For the text-containing cell, return its midpoint in [x, y] coordinate format. 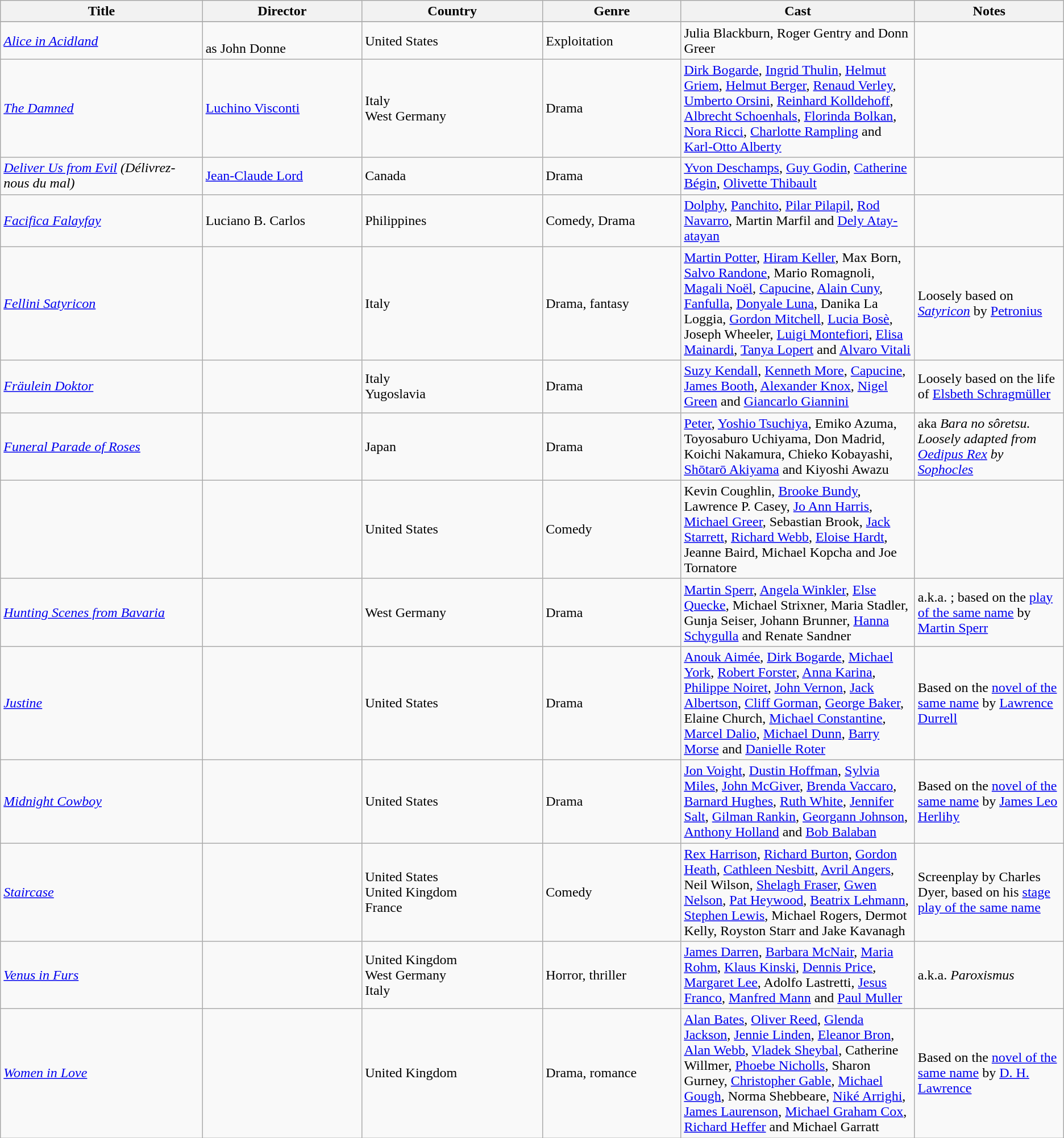
Venus in Furs [101, 975]
Dolphy, Panchito, Pilar Pilapil, Rod Navarro, Martin Marfil and Dely Atay-atayan [798, 220]
United StatesUnited KingdomFrance [452, 892]
West Germany [452, 612]
Drama, romance [612, 1074]
The Damned [101, 108]
Comedy, Drama [612, 220]
as John Donne [282, 41]
ItalyYugoslavia [452, 386]
Based on the novel of the same name by Lawrence Durrell [989, 703]
Yvon Deschamps, Guy Godin, Catherine Bégin, Olivette Thibault [798, 176]
Luciano B. Carlos [282, 220]
Cast [798, 11]
ItalyWest Germany [452, 108]
Japan [452, 447]
Italy [452, 303]
Facifica Falayfay [101, 220]
Genre [612, 11]
Drama, fantasy [612, 303]
Fräulein Doktor [101, 386]
Exploitation [612, 41]
Philippines [452, 220]
Loosely based on Satyricon by Petronius [989, 303]
Julia Blackburn, Roger Gentry and Donn Greer [798, 41]
Screenplay by Charles Dyer, based on his stage play of the same name [989, 892]
Title [101, 11]
Horror, thriller [612, 975]
Based on the novel of the same name by James Leo Herlihy [989, 801]
Country [452, 11]
Funeral Parade of Roses [101, 447]
a.k.a. ; based on the play of the same name by Martin Sperr [989, 612]
Director [282, 11]
Women in Love [101, 1074]
Justine [101, 703]
James Darren, Barbara McNair, Maria Rohm, Klaus Kinski, Dennis Price, Margaret Lee, Adolfo Lastretti, Jesus Franco, Manfred Mann and Paul Muller [798, 975]
Loosely based on the life of Elsbeth Schragmüller [989, 386]
Midnight Cowboy [101, 801]
Notes [989, 11]
Suzy Kendall, Kenneth More, Capucine, James Booth, Alexander Knox, Nigel Green and Giancarlo Giannini [798, 386]
Luchino Visconti [282, 108]
Canada [452, 176]
Fellini Satyricon [101, 303]
Martin Sperr, Angela Winkler, Else Quecke, Michael Strixner, Maria Stadler, Gunja Seiser, Johann Brunner, Hanna Schygulla and Renate Sandner [798, 612]
United Kingdom [452, 1074]
a.k.a. Paroxismus [989, 975]
Hunting Scenes from Bavaria [101, 612]
Deliver Us from Evil (Délivrez-nous du mal) [101, 176]
Peter, Yoshio Tsuchiya, Emiko Azuma, Toyosaburo Uchiyama, Don Madrid, Koichi Nakamura, Chieko Kobayashi, Shōtarō Akiyama and Kiyoshi Awazu [798, 447]
Alice in Acidland [101, 41]
Based on the novel of the same name by D. H. Lawrence [989, 1074]
Jean-Claude Lord [282, 176]
Staircase [101, 892]
aka Bara no sôretsu. Loosely adapted from Oedipus Rex by Sophocles [989, 447]
United KingdomWest GermanyItaly [452, 975]
